Output the [x, y] coordinate of the center of the cell containing the given text.  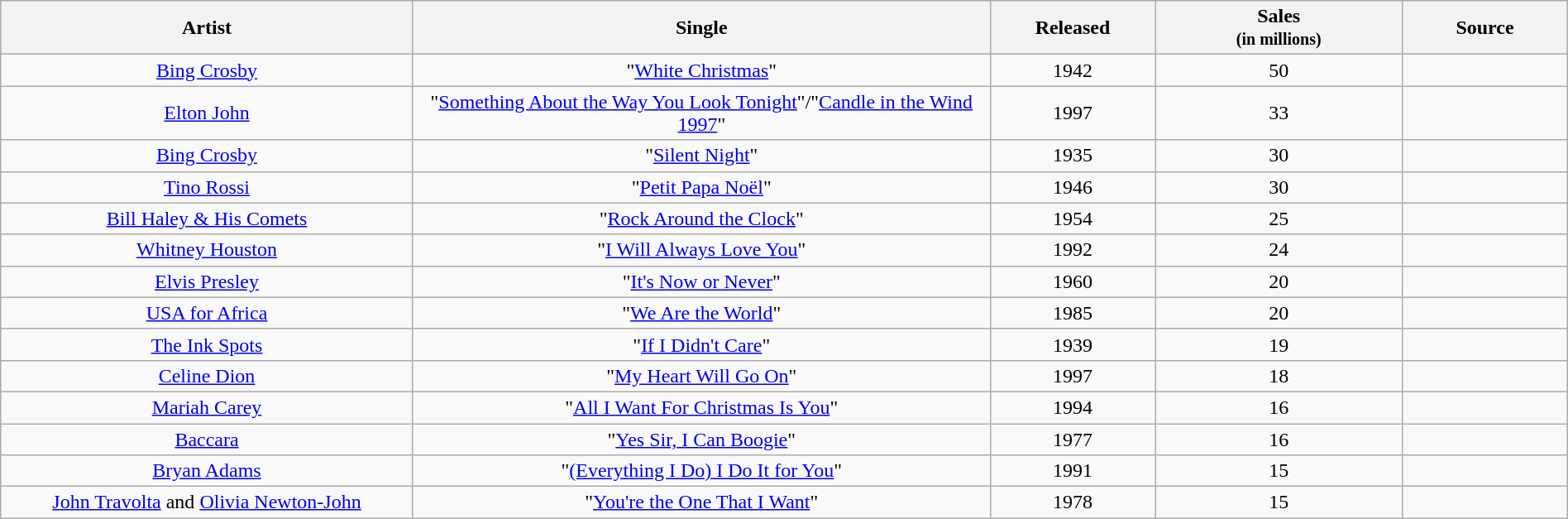
John Travolta and Olivia Newton-John [207, 502]
1994 [1072, 407]
"Rock Around the Clock" [701, 219]
1942 [1072, 70]
Elton John [207, 113]
1935 [1072, 156]
"You're the One That I Want" [701, 502]
"My Heart Will Go On" [701, 376]
1946 [1072, 187]
1991 [1072, 471]
Celine Dion [207, 376]
Sales(in millions) [1279, 28]
25 [1279, 219]
Source [1485, 28]
The Ink Spots [207, 344]
"If I Didn't Care" [701, 344]
"We Are the World" [701, 313]
Released [1072, 28]
"It's Now or Never" [701, 281]
1954 [1072, 219]
19 [1279, 344]
24 [1279, 250]
"White Christmas" [701, 70]
Elvis Presley [207, 281]
Tino Rossi [207, 187]
Bryan Adams [207, 471]
"I Will Always Love You" [701, 250]
1985 [1072, 313]
1992 [1072, 250]
1978 [1072, 502]
"Something About the Way You Look Tonight"/"Candle in the Wind 1997" [701, 113]
50 [1279, 70]
"Petit Papa Noël" [701, 187]
Bill Haley & His Comets [207, 219]
"Silent Night" [701, 156]
Baccara [207, 440]
Mariah Carey [207, 407]
Whitney Houston [207, 250]
1939 [1072, 344]
"(Everything I Do) I Do It for You" [701, 471]
18 [1279, 376]
1977 [1072, 440]
USA for Africa [207, 313]
1960 [1072, 281]
"Yes Sir, I Can Boogie" [701, 440]
"All I Want For Christmas Is You" [701, 407]
Single [701, 28]
Artist [207, 28]
33 [1279, 113]
